Extract the [X, Y] coordinate from the center of the cell holding the provided text.  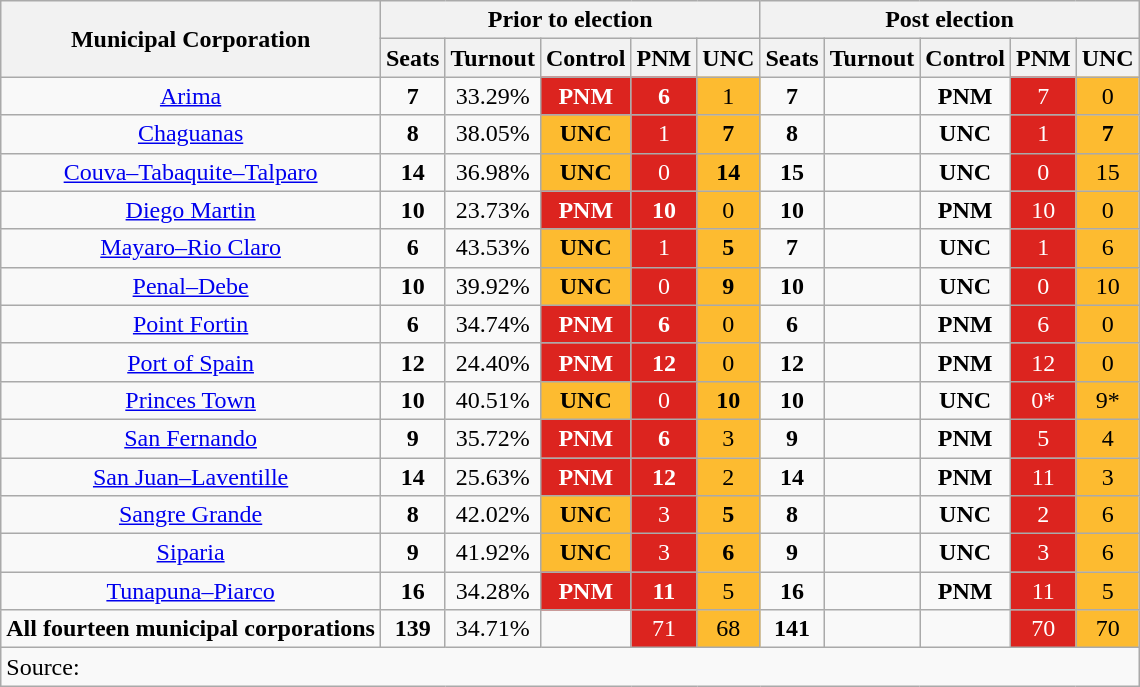
40.51% [493, 400]
San Fernando [191, 438]
Chaguanas [191, 134]
Arima [191, 96]
Municipal Corporation [191, 39]
68 [728, 629]
San Juan–Laventille [191, 477]
Siparia [191, 553]
Sangre Grande [191, 515]
141 [792, 629]
Diego Martin [191, 210]
25.63% [493, 477]
41.92% [493, 553]
0* [1043, 400]
34.74% [493, 324]
4 [1108, 438]
Tunapuna–Piarco [191, 591]
All fourteen municipal corporations [191, 629]
34.28% [493, 591]
Couva–Tabaquite–Talparo [191, 172]
35.72% [493, 438]
71 [664, 629]
Mayaro–Rio Claro [191, 248]
Prior to election [570, 20]
24.40% [493, 362]
Post election [950, 20]
139 [412, 629]
9* [1108, 400]
34.71% [493, 629]
Point Fortin [191, 324]
36.98% [493, 172]
Princes Town [191, 400]
23.73% [493, 210]
42.02% [493, 515]
33.29% [493, 96]
38.05% [493, 134]
Port of Spain [191, 362]
Source: [570, 667]
43.53% [493, 248]
Penal–Debe [191, 286]
39.92% [493, 286]
